Pinpoint the cell where the given text exists, returning its (X, Y) midpoint coordinate. 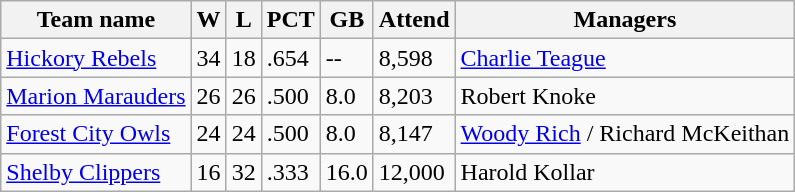
.654 (290, 58)
Team name (96, 20)
Forest City Owls (96, 134)
8,203 (414, 96)
Shelby Clippers (96, 172)
Woody Rich / Richard McKeithan (625, 134)
-- (346, 58)
W (208, 20)
L (244, 20)
16.0 (346, 172)
18 (244, 58)
8,147 (414, 134)
Managers (625, 20)
Attend (414, 20)
Hickory Rebels (96, 58)
Marion Marauders (96, 96)
16 (208, 172)
34 (208, 58)
Charlie Teague (625, 58)
.333 (290, 172)
GB (346, 20)
PCT (290, 20)
12,000 (414, 172)
32 (244, 172)
8,598 (414, 58)
Robert Knoke (625, 96)
Harold Kollar (625, 172)
